Locate the cell with the specified text and output its (x, y) center coordinate. 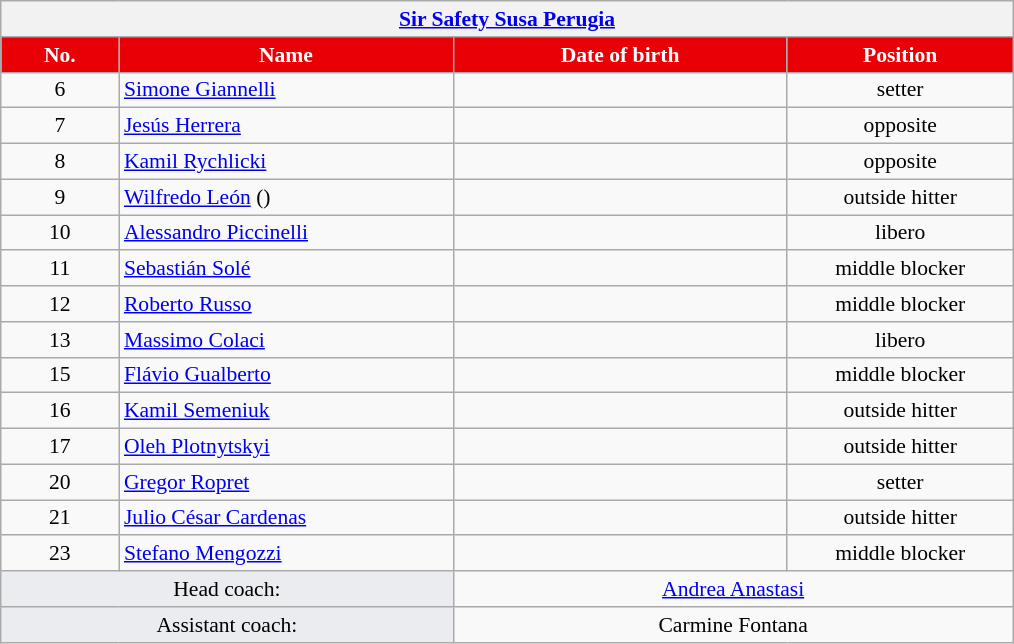
7 (60, 126)
Wilfredo León () (286, 197)
Head coach: (227, 589)
Massimo Colaci (286, 340)
Jesús Herrera (286, 126)
Oleh Plotnytskyi (286, 447)
Stefano Mengozzi (286, 554)
No. (60, 55)
Gregor Ropret (286, 482)
15 (60, 375)
Kamil Semeniuk (286, 411)
Simone Giannelli (286, 90)
Julio César Cardenas (286, 518)
Roberto Russo (286, 304)
17 (60, 447)
20 (60, 482)
23 (60, 554)
11 (60, 269)
Assistant coach: (227, 625)
Kamil Rychlicki (286, 162)
Date of birth (620, 55)
8 (60, 162)
Position (900, 55)
Sebastián Solé (286, 269)
13 (60, 340)
Andrea Anastasi (733, 589)
16 (60, 411)
Name (286, 55)
9 (60, 197)
6 (60, 90)
Carmine Fontana (733, 625)
21 (60, 518)
Flávio Gualberto (286, 375)
12 (60, 304)
Sir Safety Susa Perugia (507, 19)
Alessandro Piccinelli (286, 233)
10 (60, 233)
